Provide the [x, y] coordinate of the cell's center where the given text is located.  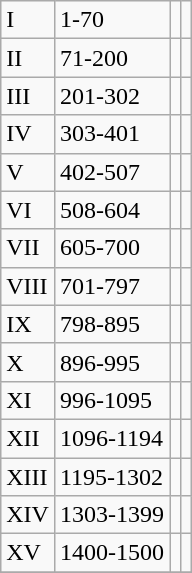
303-401 [112, 134]
IX [28, 324]
798-895 [112, 324]
VIII [28, 286]
1303-1399 [112, 515]
1400-1500 [112, 553]
201-302 [112, 96]
71-200 [112, 58]
508-604 [112, 210]
I [28, 20]
V [28, 172]
XII [28, 438]
996-1095 [112, 400]
1096-1194 [112, 438]
1195-1302 [112, 477]
XIII [28, 477]
III [28, 96]
701-797 [112, 286]
II [28, 58]
X [28, 362]
605-700 [112, 248]
VII [28, 248]
XI [28, 400]
XV [28, 553]
402-507 [112, 172]
1-70 [112, 20]
XIV [28, 515]
VI [28, 210]
896-995 [112, 362]
IV [28, 134]
